Provide the [x, y] coordinate of the cell's center where the given text is located.  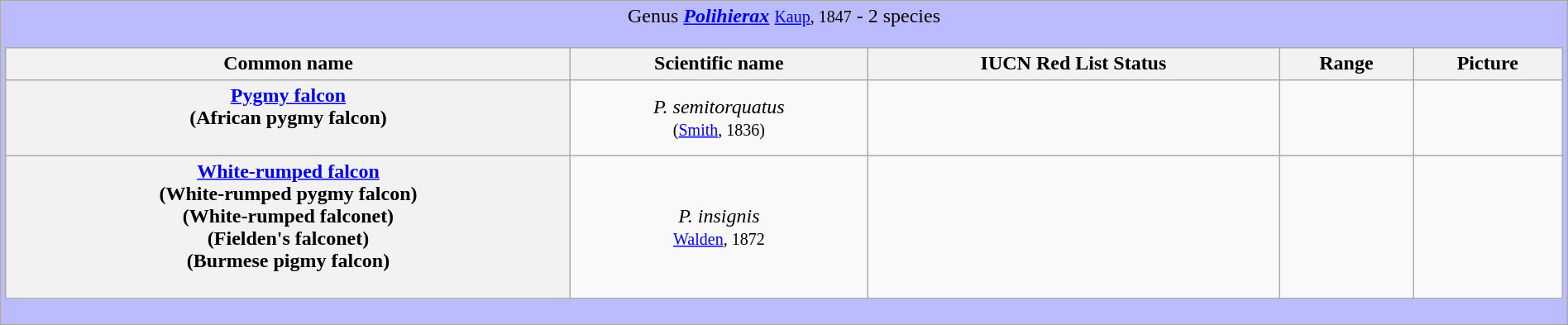
P. insignisWalden, 1872 [719, 227]
Picture [1488, 64]
Range [1346, 64]
P. semitorquatus(Smith, 1836) [719, 117]
Pygmy falcon(African pygmy falcon) [288, 117]
White-rumped falcon(White-rumped pygmy falcon)(White-rumped falconet)(Fielden's falconet)(Burmese pigmy falcon) [288, 227]
Scientific name [719, 64]
Common name [288, 64]
IUCN Red List Status [1073, 64]
